Search for the cell housing the specified text and yield its [X, Y] center coordinate. 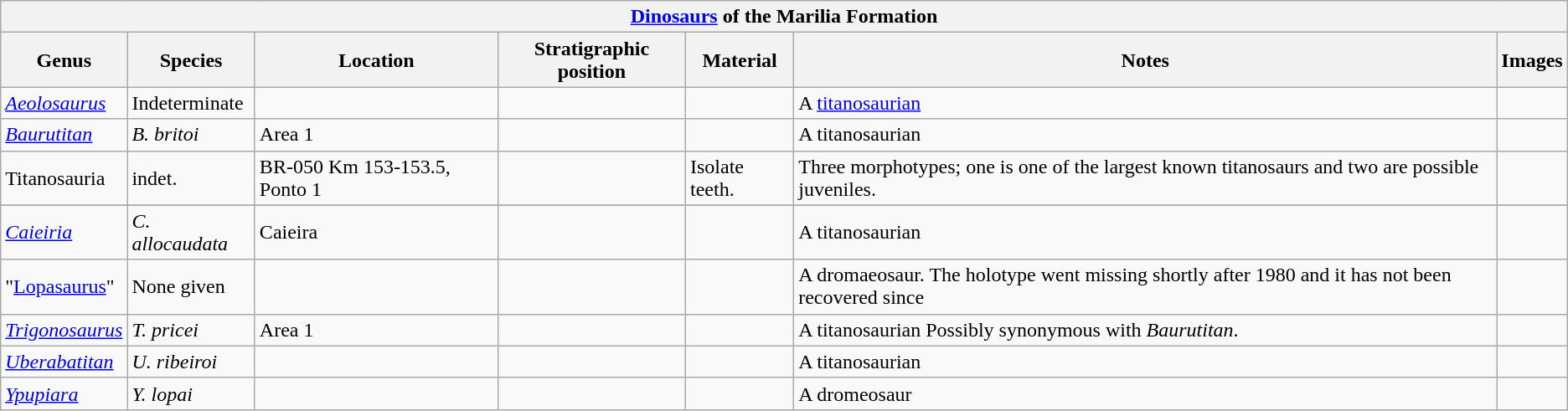
Uberabatitan [64, 362]
B. britoi [191, 135]
Aeolosaurus [64, 103]
Three morphotypes; one is one of the largest known titanosaurs and two are possible juveniles. [1146, 177]
Titanosauria [64, 177]
BR-050 Km 153-153.5, Ponto 1 [376, 177]
None given [191, 286]
"Lopasaurus" [64, 286]
Species [191, 60]
Isolate teeth. [739, 177]
Caieira [376, 233]
A dromeosaur [1146, 393]
Material [739, 60]
Notes [1146, 60]
U. ribeiroi [191, 362]
Dinosaurs of the Marilia Formation [784, 17]
Caieiria [64, 233]
Stratigraphic position [591, 60]
Baurutitan [64, 135]
Images [1532, 60]
Genus [64, 60]
indet. [191, 177]
Y. lopai [191, 393]
Location [376, 60]
Indeterminate [191, 103]
C. allocaudata [191, 233]
A titanosaurian Possibly synonymous with Baurutitan. [1146, 330]
A dromaeosaur. The holotype went missing shortly after 1980 and it has not been recovered since [1146, 286]
T. pricei [191, 330]
Trigonosaurus [64, 330]
Ypupiara [64, 393]
